Identify which cell holds the provided text, then report its (x, y) central coordinate. 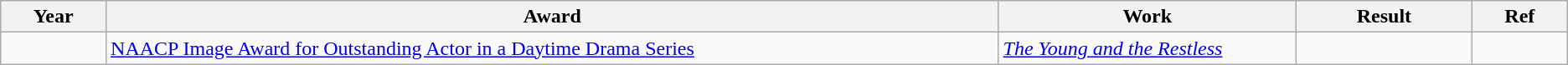
The Young and the Restless (1148, 48)
Ref (1519, 17)
Year (54, 17)
Work (1148, 17)
NAACP Image Award for Outstanding Actor in a Daytime Drama Series (553, 48)
Result (1384, 17)
Award (553, 17)
